From the cell containing the given text, extract its center point as (X, Y) coordinate. 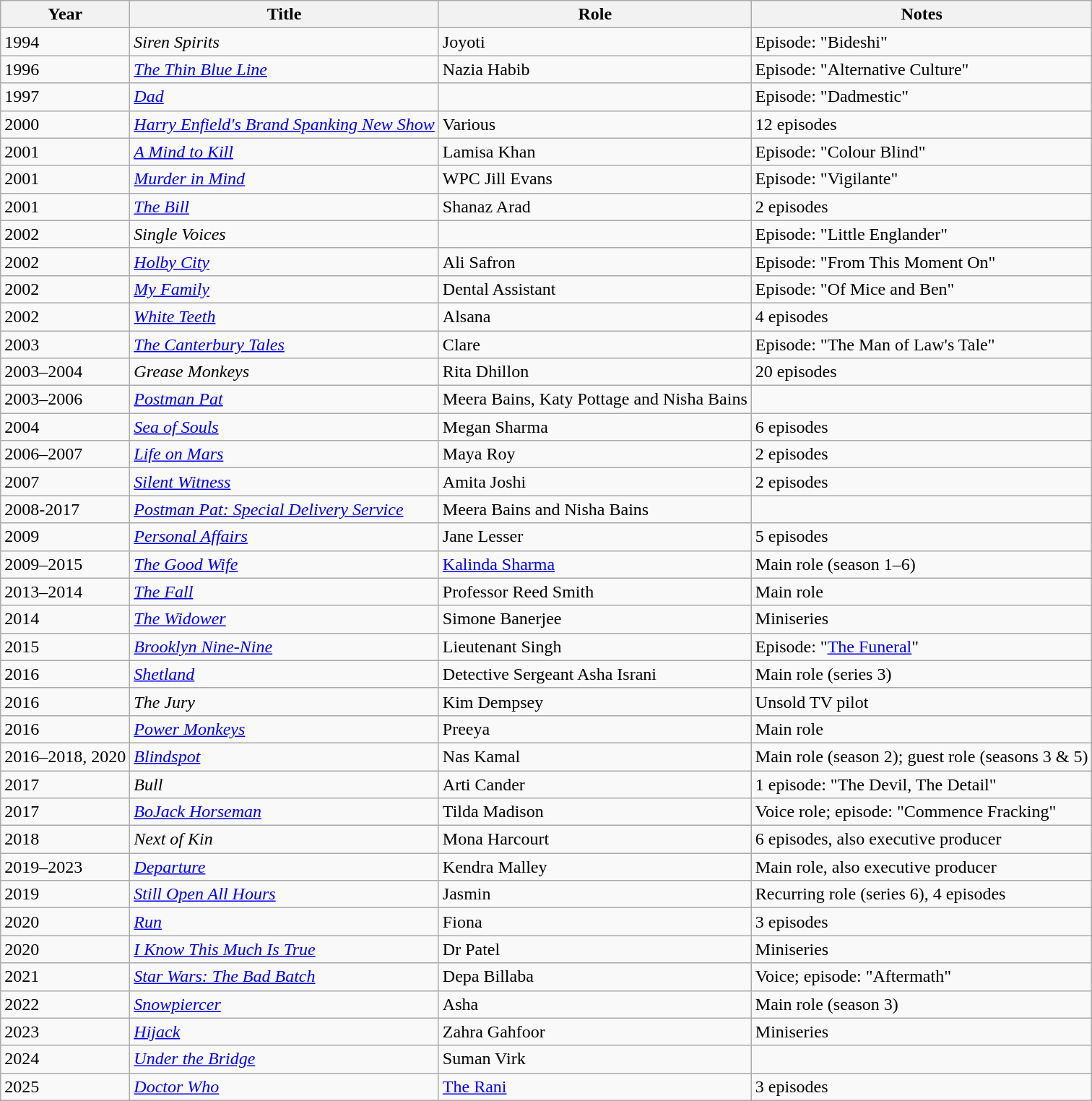
6 episodes, also executive producer (922, 839)
12 episodes (922, 124)
Holby City (285, 262)
Fiona (595, 922)
Megan Sharma (595, 427)
Siren Spirits (285, 42)
Nazia Habib (595, 69)
Still Open All Hours (285, 894)
Zahra Gahfoor (595, 1032)
1994 (65, 42)
My Family (285, 289)
2019–2023 (65, 867)
2022 (65, 1004)
The Thin Blue Line (285, 69)
Postman Pat (285, 400)
Main role, also executive producer (922, 867)
Dental Assistant (595, 289)
Meera Bains and Nisha Bains (595, 509)
Tilda Madison (595, 812)
2023 (65, 1032)
1 episode: "The Devil, The Detail" (922, 784)
6 episodes (922, 427)
Shanaz Arad (595, 207)
2006–2007 (65, 454)
2009–2015 (65, 564)
Year (65, 14)
A Mind to Kill (285, 152)
WPC Jill Evans (595, 179)
White Teeth (285, 316)
2000 (65, 124)
Jane Lesser (595, 537)
Kim Dempsey (595, 701)
Main role (season 1–6) (922, 564)
The Bill (285, 207)
Bull (285, 784)
The Good Wife (285, 564)
2004 (65, 427)
Run (285, 922)
The Fall (285, 592)
Single Voices (285, 234)
Joyoti (595, 42)
Snowpiercer (285, 1004)
2013–2014 (65, 592)
Episode: "From This Moment On" (922, 262)
2015 (65, 647)
2016–2018, 2020 (65, 756)
Arti Cander (595, 784)
2009 (65, 537)
2018 (65, 839)
Main role (series 3) (922, 674)
Postman Pat: Special Delivery Service (285, 509)
2025 (65, 1087)
Star Wars: The Bad Batch (285, 977)
Episode: "The Funeral" (922, 647)
Shetland (285, 674)
2014 (65, 619)
Nas Kamal (595, 756)
2007 (65, 482)
Grease Monkeys (285, 372)
2008-2017 (65, 509)
Title (285, 14)
4 episodes (922, 316)
Episode: "Alternative Culture" (922, 69)
Power Monkeys (285, 729)
Depa Billaba (595, 977)
Kendra Malley (595, 867)
Professor Reed Smith (595, 592)
Sea of Souls (285, 427)
2003 (65, 345)
Main role (season 3) (922, 1004)
BoJack Horseman (285, 812)
Life on Mars (285, 454)
2021 (65, 977)
Episode: "Little Englander" (922, 234)
Lamisa Khan (595, 152)
Voice; episode: "Aftermath" (922, 977)
Ali Safron (595, 262)
The Jury (285, 701)
Episode: "Vigilante" (922, 179)
Jasmin (595, 894)
Episode: "Bideshi" (922, 42)
Preeya (595, 729)
Rita Dhillon (595, 372)
Clare (595, 345)
2003–2004 (65, 372)
Asha (595, 1004)
Amita Joshi (595, 482)
2019 (65, 894)
I Know This Much Is True (285, 949)
Personal Affairs (285, 537)
Departure (285, 867)
Silent Witness (285, 482)
Simone Banerjee (595, 619)
1996 (65, 69)
Suman Virk (595, 1059)
Kalinda Sharma (595, 564)
Detective Sergeant Asha Israni (595, 674)
Meera Bains, Katy Pottage and Nisha Bains (595, 400)
The Widower (285, 619)
Dad (285, 97)
Dr Patel (595, 949)
Episode: "The Man of Law's Tale" (922, 345)
Mona Harcourt (595, 839)
Alsana (595, 316)
The Rani (595, 1087)
Blindspot (285, 756)
Under the Bridge (285, 1059)
Murder in Mind (285, 179)
1997 (65, 97)
20 episodes (922, 372)
Harry Enfield's Brand Spanking New Show (285, 124)
Recurring role (series 6), 4 episodes (922, 894)
5 episodes (922, 537)
Main role (season 2); guest role (seasons 3 & 5) (922, 756)
Episode: "Of Mice and Ben" (922, 289)
2003–2006 (65, 400)
Unsold TV pilot (922, 701)
Doctor Who (285, 1087)
The Canterbury Tales (285, 345)
2024 (65, 1059)
Lieutenant Singh (595, 647)
Episode: "Dadmestic" (922, 97)
Next of Kin (285, 839)
Role (595, 14)
Voice role; episode: "Commence Fracking" (922, 812)
Episode: "Colour Blind" (922, 152)
Maya Roy (595, 454)
Brooklyn Nine-Nine (285, 647)
Hijack (285, 1032)
Various (595, 124)
Notes (922, 14)
